Find where the given text appears and provide that cell's center as [x, y] coordinate. 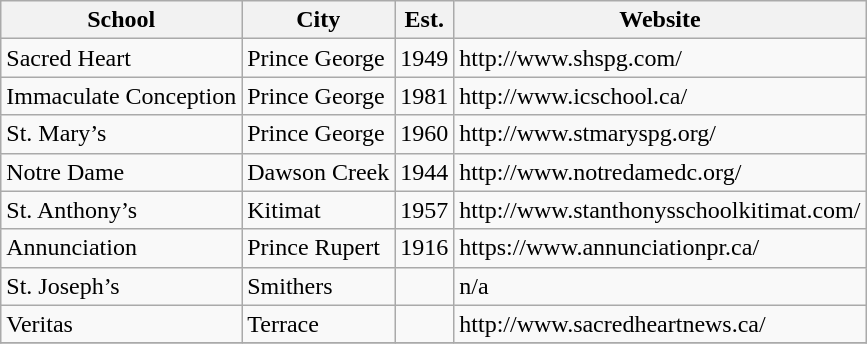
http://www.sacredheartnews.ca/ [660, 324]
1981 [424, 96]
Kitimat [318, 210]
Terrace [318, 324]
Prince Rupert [318, 248]
St. Mary’s [122, 134]
Immaculate Conception [122, 96]
Est. [424, 20]
https://www.annunciationpr.ca/ [660, 248]
http://www.notredamedc.org/ [660, 172]
Website [660, 20]
1916 [424, 248]
St. Anthony’s [122, 210]
1960 [424, 134]
Smithers [318, 286]
1944 [424, 172]
http://www.shspg.com/ [660, 58]
Notre Dame [122, 172]
School [122, 20]
1957 [424, 210]
n/a [660, 286]
Annunciation [122, 248]
http://www.stanthonysschoolkitimat.com/ [660, 210]
1949 [424, 58]
Veritas [122, 324]
City [318, 20]
http://www.icschool.ca/ [660, 96]
St. Joseph’s [122, 286]
Dawson Creek [318, 172]
Sacred Heart [122, 58]
http://www.stmaryspg.org/ [660, 134]
